Find where the given text appears and provide that cell's center as [X, Y] coordinate. 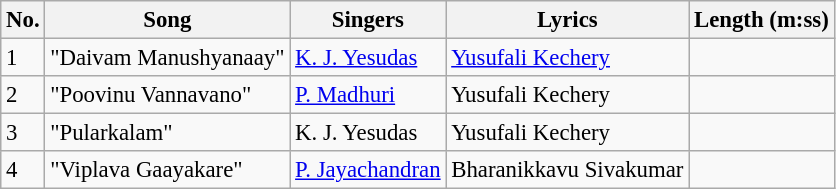
"Daivam Manushyanaay" [168, 58]
No. [23, 20]
3 [23, 133]
2 [23, 95]
"Viplava Gaayakare" [168, 170]
Singers [368, 20]
Lyrics [568, 20]
4 [23, 170]
Bharanikkavu Sivakumar [568, 170]
Length (m:ss) [762, 20]
Song [168, 20]
1 [23, 58]
P. Jayachandran [368, 170]
"Pularkalam" [168, 133]
P. Madhuri [368, 95]
"Poovinu Vannavano" [168, 95]
